For the text-containing cell, return its midpoint in [X, Y] coordinate format. 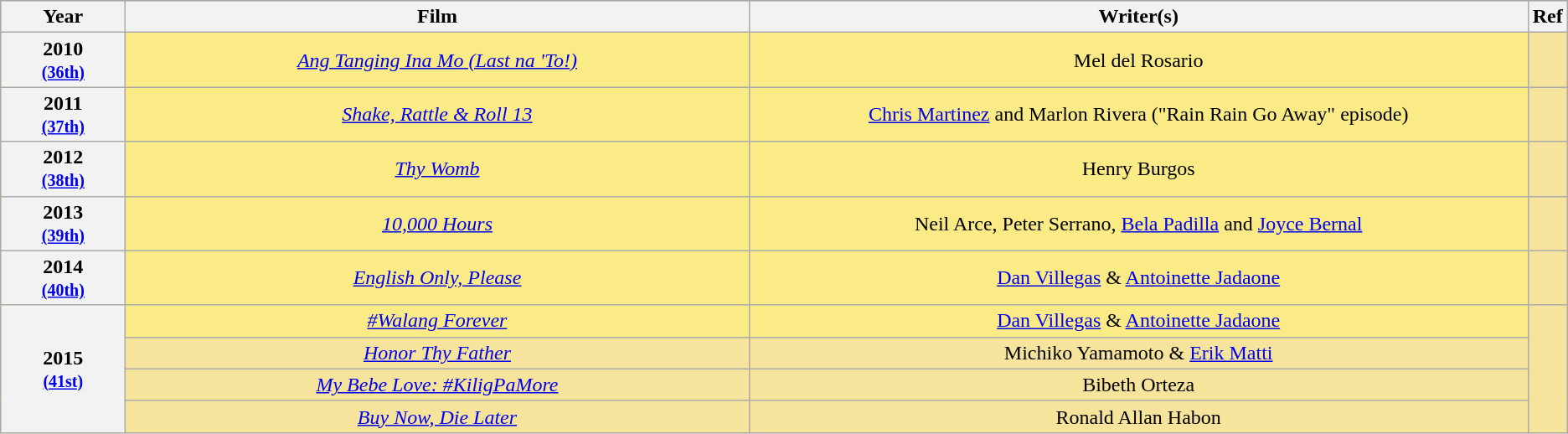
Chris Martinez and Marlon Rivera ("Rain Rain Go Away" episode) [1138, 114]
English Only, Please [437, 278]
2013 (39th) [64, 223]
My Bebe Love: #KiligPaMore [437, 385]
Thy Womb [437, 169]
Honor Thy Father [437, 353]
Ang Tanging Ina Mo (Last na 'To!) [437, 60]
2011 (37th) [64, 114]
Neil Arce, Peter Serrano, Bela Padilla and Joyce Bernal [1138, 223]
2012 (38th) [64, 169]
#Walang Forever [437, 321]
Bibeth Orteza [1138, 385]
Mel del Rosario [1138, 60]
Michiko Yamamoto & Erik Matti [1138, 353]
Ref [1548, 17]
10,000 Hours [437, 223]
Buy Now, Die Later [437, 416]
Film [437, 17]
Ronald Allan Habon [1138, 416]
Writer(s) [1138, 17]
2014 (40th) [64, 278]
Henry Burgos [1138, 169]
Shake, Rattle & Roll 13 [437, 114]
2015 (41st) [64, 369]
Year [64, 17]
2010 (36th) [64, 60]
